Provide the [X, Y] coordinate of the cell's center where the given text is located.  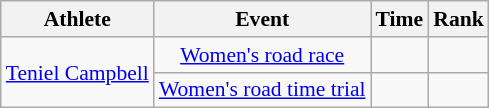
Athlete [78, 19]
Rank [458, 19]
Women's road race [262, 55]
Event [262, 19]
Teniel Campbell [78, 72]
Time [400, 19]
Women's road time trial [262, 90]
